Detect which cell encompasses the target text, then output its [x, y] center coordinate. 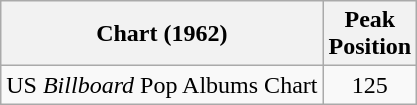
US Billboard Pop Albums Chart [162, 85]
125 [370, 85]
Chart (1962) [162, 34]
PeakPosition [370, 34]
